Capture the cell that displays the provided text and extract its [x, y] central coordinate. 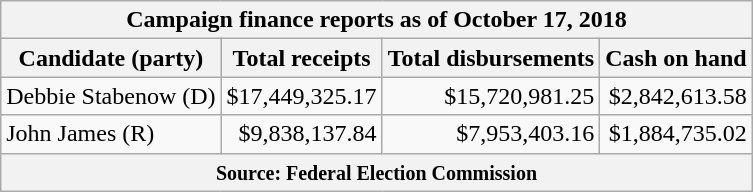
Source: Federal Election Commission [376, 172]
Total disbursements [491, 58]
Debbie Stabenow (D) [111, 96]
$1,884,735.02 [676, 134]
Total receipts [302, 58]
$9,838,137.84 [302, 134]
Campaign finance reports as of October 17, 2018 [376, 20]
Candidate (party) [111, 58]
$2,842,613.58 [676, 96]
$7,953,403.16 [491, 134]
$17,449,325.17 [302, 96]
$15,720,981.25 [491, 96]
John James (R) [111, 134]
Cash on hand [676, 58]
